Return the [x, y] coordinate for the center point of the cell that contains the specified text.  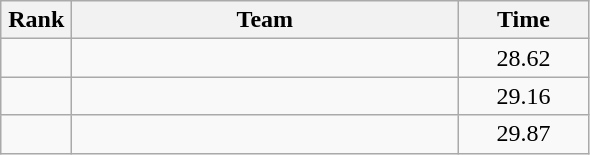
29.16 [524, 96]
29.87 [524, 134]
Rank [36, 20]
28.62 [524, 58]
Time [524, 20]
Team [265, 20]
